Locate the cell with the specified text and output its [X, Y] center coordinate. 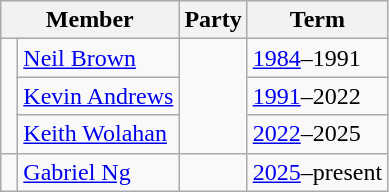
1984–1991 [317, 58]
2025–present [317, 172]
Gabriel Ng [98, 172]
Party [213, 20]
1991–2022 [317, 96]
Term [317, 20]
Keith Wolahan [98, 134]
Kevin Andrews [98, 96]
Neil Brown [98, 58]
2022–2025 [317, 134]
Member [90, 20]
